Provide the (X, Y) coordinate of the cell's center where the given text is located.  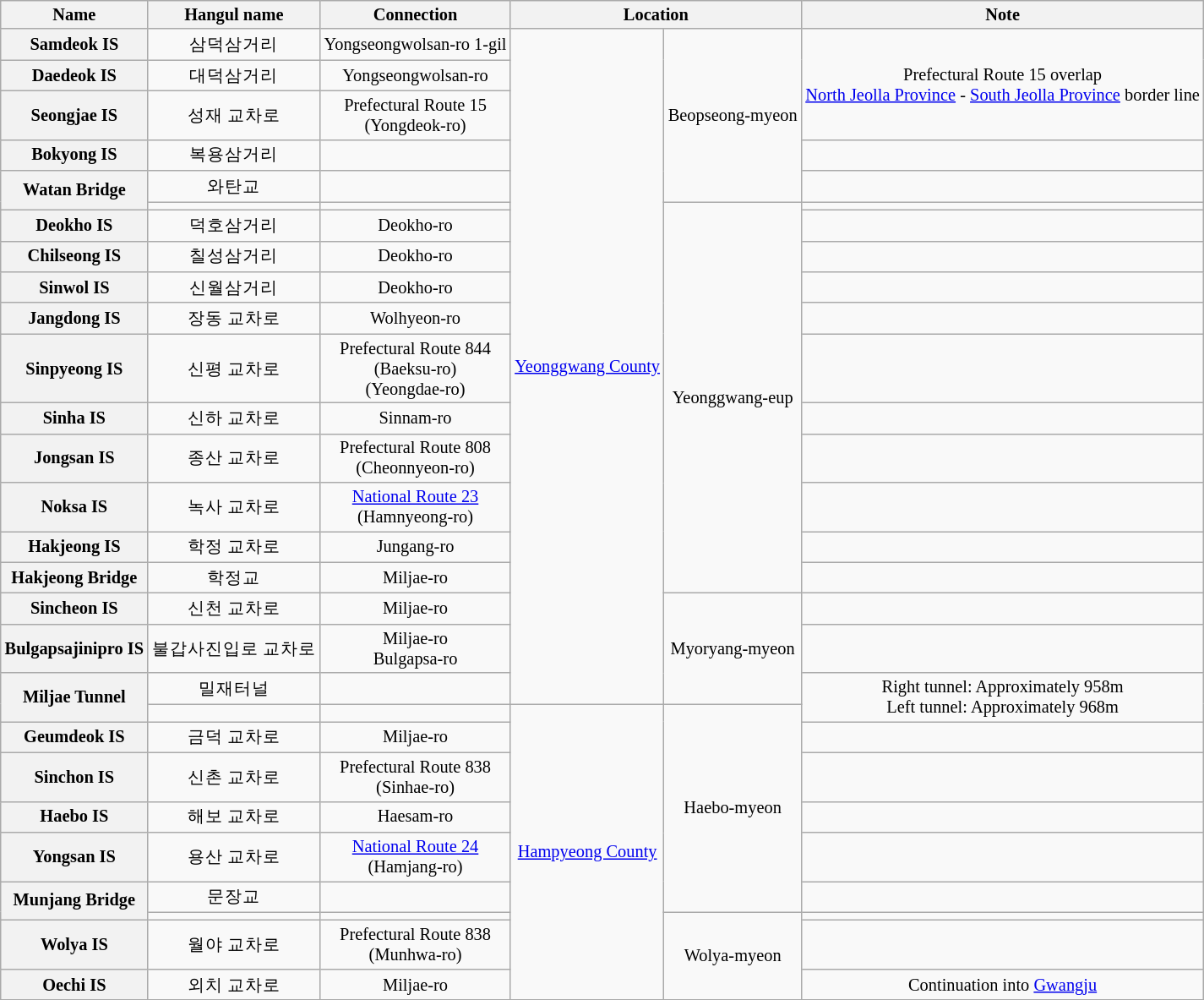
Hakjeong IS (74, 546)
Beopseong-myeon (733, 115)
성재 교차로 (234, 115)
Yeonggwang County (587, 366)
Oechi IS (74, 984)
Sinwol IS (74, 287)
National Route 23(Hamnyeong-ro) (416, 507)
Myoryang-myeon (733, 649)
Prefectural Route 844 (Baeksu-ro)(Yeongdae-ro) (416, 369)
Prefectural Route 808 (Cheonnyeon-ro) (416, 458)
Watan Bridge (74, 190)
Location (656, 14)
Prefectural Route 838 (Munhwa-ro) (416, 944)
해보 교차로 (234, 817)
불갑사진입로 교차로 (234, 648)
Noksa IS (74, 507)
복용삼거리 (234, 156)
종산 교차로 (234, 458)
Connection (416, 14)
Bokyong IS (74, 156)
National Route 24(Hamjang-ro) (416, 856)
칠성삼거리 (234, 257)
Sincheon IS (74, 609)
신평 교차로 (234, 369)
학정교 (234, 578)
Yeonggwang-eup (733, 397)
Munjang Bridge (74, 900)
Miljae Tunnel (74, 697)
Miljae-roBulgapsa-ro (416, 648)
Bulgapsajinipro IS (74, 648)
Sinha IS (74, 418)
Hakjeong Bridge (74, 578)
Yongsan IS (74, 856)
Chilseong IS (74, 257)
Hangul name (234, 14)
Wolhyeon-ro (416, 318)
외치 교차로 (234, 984)
Prefectural Route 15 (Yongdeok-ro) (416, 115)
Continuation into Gwangju (1002, 984)
장동 교차로 (234, 318)
밀재터널 (234, 688)
Prefectural Route 15 overlapNorth Jeolla Province - South Jeolla Province border line (1002, 85)
Samdeok IS (74, 44)
Yongseongwolsan-ro (416, 76)
Deokho IS (74, 225)
Sinpyeong IS (74, 369)
덕호삼거리 (234, 225)
Seongjae IS (74, 115)
Note (1002, 14)
삼덕삼거리 (234, 44)
금덕 교차로 (234, 737)
Haebo-myeon (733, 807)
학정 교차로 (234, 546)
Wolya-myeon (733, 956)
대덕삼거리 (234, 76)
Sinnam-ro (416, 418)
Right tunnel: Approximately 958mLeft tunnel: Approximately 968m (1002, 697)
월야 교차로 (234, 944)
Wolya IS (74, 944)
신월삼거리 (234, 287)
Geumdeok IS (74, 737)
Jangdong IS (74, 318)
Sinchon IS (74, 777)
신촌 교차로 (234, 777)
녹사 교차로 (234, 507)
Jongsan IS (74, 458)
Jungang-ro (416, 546)
와탄교 (234, 186)
Haebo IS (74, 817)
Prefectural Route 838 (Sinhae-ro) (416, 777)
Hampyeong County (587, 851)
Haesam-ro (416, 817)
Yongseongwolsan-ro 1-gil (416, 44)
문장교 (234, 896)
Name (74, 14)
신하 교차로 (234, 418)
용산 교차로 (234, 856)
신천 교차로 (234, 609)
Daedeok IS (74, 76)
